Pinpoint the cell where the given text exists, returning its [x, y] midpoint coordinate. 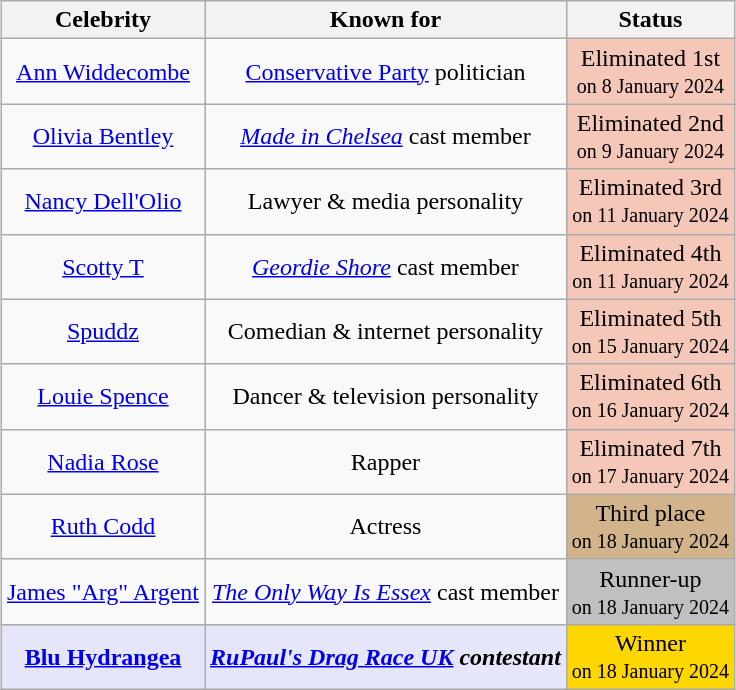
Eliminated 3rdon 11 January 2024 [650, 202]
Scotty T [102, 266]
Geordie Shore cast member [386, 266]
Made in Chelsea cast member [386, 136]
Comedian & internet personality [386, 332]
James "Arg" Argent [102, 592]
Eliminated 5thon 15 January 2024 [650, 332]
Known for [386, 20]
RuPaul's Drag Race UK contestant [386, 656]
Ann Widdecombe [102, 72]
Eliminated 6thon 16 January 2024 [650, 396]
Louie Spence [102, 396]
Eliminated 1ston 8 January 2024 [650, 72]
Nadia Rose [102, 462]
Conservative Party politician [386, 72]
The Only Way Is Essex cast member [386, 592]
Dancer & television personality [386, 396]
Actress [386, 526]
Nancy Dell'Olio [102, 202]
Lawyer & media personality [386, 202]
Olivia Bentley [102, 136]
Eliminated 7thon 17 January 2024 [650, 462]
Celebrity [102, 20]
Runner-upon 18 January 2024 [650, 592]
Blu Hydrangea [102, 656]
Eliminated 4thon 11 January 2024 [650, 266]
Spuddz [102, 332]
Winneron 18 January 2024 [650, 656]
Rapper [386, 462]
Third placeon 18 January 2024 [650, 526]
Status [650, 20]
Eliminated 2ndon 9 January 2024 [650, 136]
Ruth Codd [102, 526]
